Find where the given text appears and provide that cell's center as [x, y] coordinate. 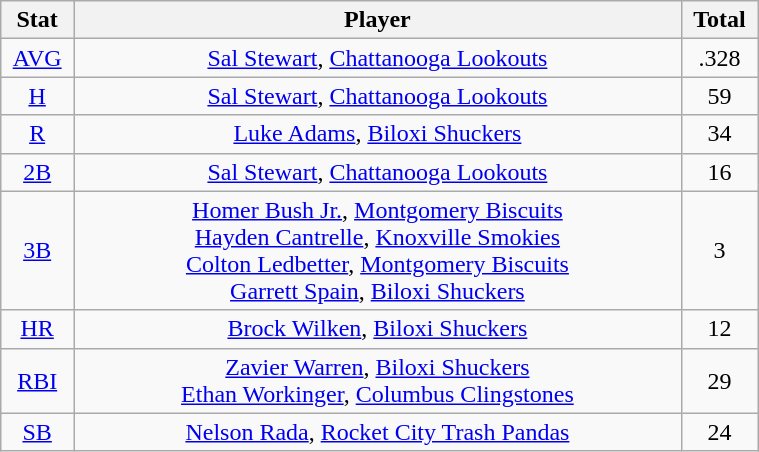
34 [719, 134]
Total [719, 20]
Luke Adams, Biloxi Shuckers [378, 134]
Brock Wilken, Biloxi Shuckers [378, 329]
AVG [38, 58]
3B [38, 250]
Zavier Warren, Biloxi Shuckers Ethan Workinger, Columbus Clingstones [378, 380]
12 [719, 329]
.328 [719, 58]
Homer Bush Jr., Montgomery Biscuits Hayden Cantrelle, Knoxville Smokies Colton Ledbetter, Montgomery Biscuits Garrett Spain, Biloxi Shuckers [378, 250]
H [38, 96]
Stat [38, 20]
R [38, 134]
HR [38, 329]
Player [378, 20]
RBI [38, 380]
24 [719, 432]
16 [719, 172]
Nelson Rada, Rocket City Trash Pandas [378, 432]
59 [719, 96]
2B [38, 172]
SB [38, 432]
3 [719, 250]
29 [719, 380]
